Identify which cell holds the provided text, then report its [X, Y] central coordinate. 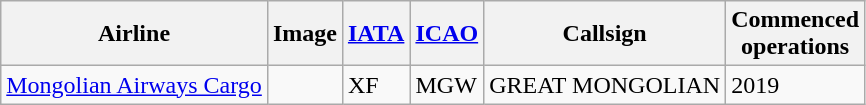
MGW [447, 85]
Commencedoperations [796, 34]
Image [304, 34]
GREAT MONGOLIAN [605, 85]
Callsign [605, 34]
IATA [376, 34]
ICAO [447, 34]
Mongolian Airways Cargo [134, 85]
2019 [796, 85]
XF [376, 85]
Airline [134, 34]
